Return [X, Y] of the center of cell containing provided text 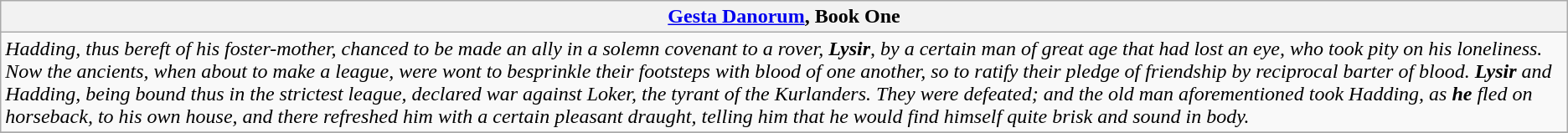
Gesta Danorum, Book One [784, 17]
